Identify which cell holds the provided text, then report its (X, Y) central coordinate. 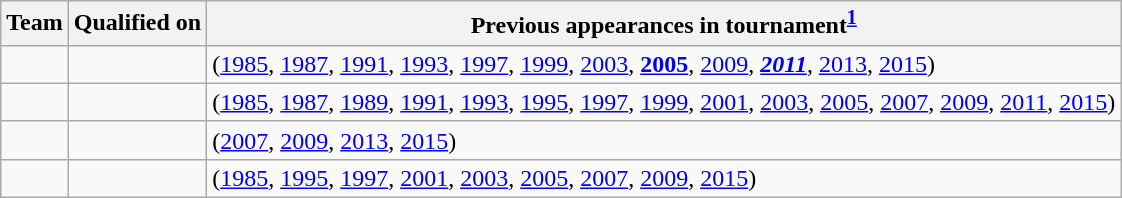
Previous appearances in tournament1 (664, 24)
Team (35, 24)
Qualified on (137, 24)
(1985, 1987, 1991, 1993, 1997, 1999, 2003, 2005, 2009, 2011, 2013, 2015) (664, 64)
(1985, 1987, 1989, 1991, 1993, 1995, 1997, 1999, 2001, 2003, 2005, 2007, 2009, 2011, 2015) (664, 102)
(2007, 2009, 2013, 2015) (664, 140)
(1985, 1995, 1997, 2001, 2003, 2005, 2007, 2009, 2015) (664, 178)
